Capture the cell that displays the provided text and extract its (X, Y) central coordinate. 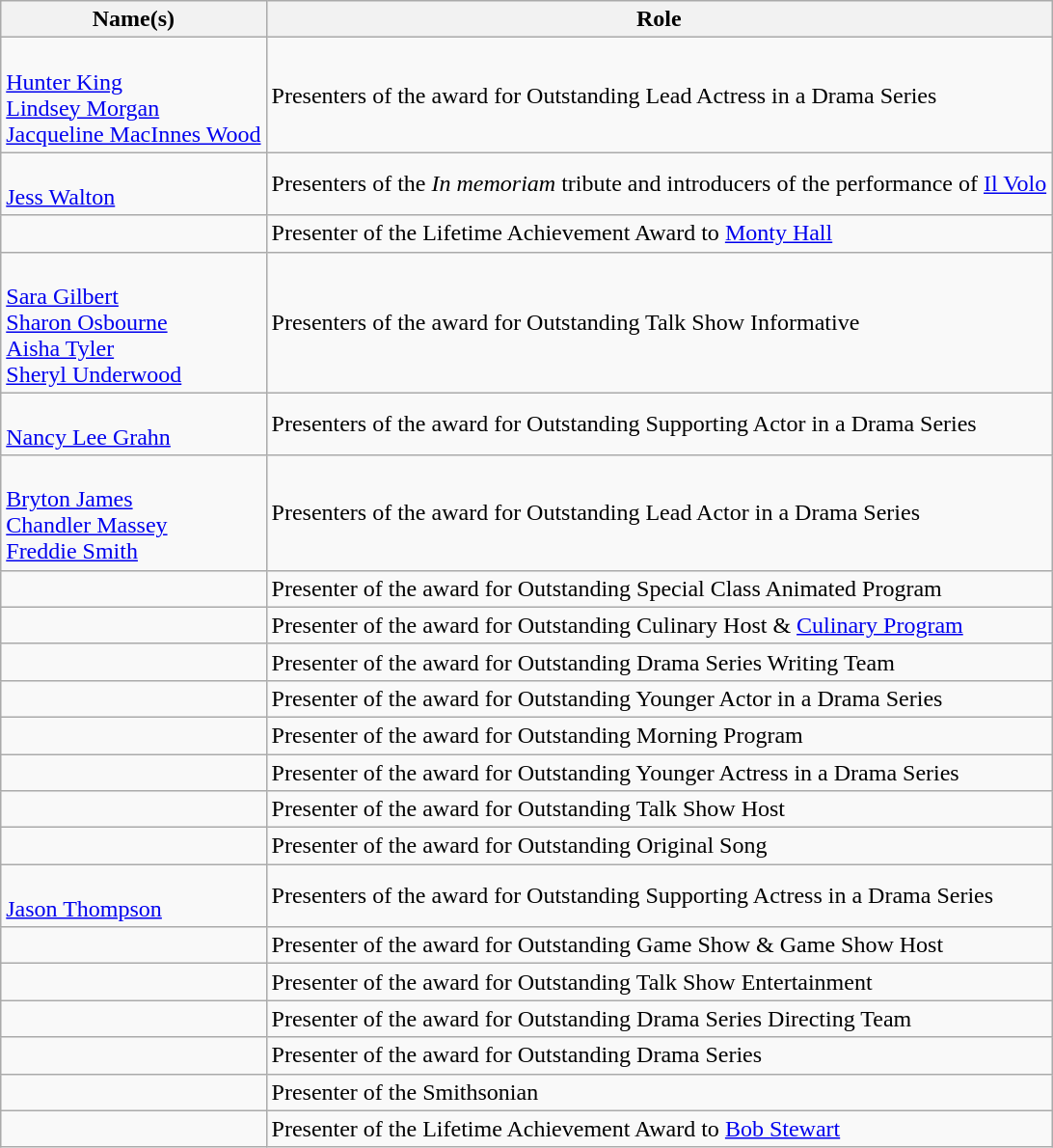
Name(s) (133, 19)
Presenters of the award for Outstanding Lead Actress in a Drama Series (660, 95)
Presenters of the award for Outstanding Supporting Actress in a Drama Series (660, 895)
Presenter of the Lifetime Achievement Award to Monty Hall (660, 233)
Presenters of the award for Outstanding Supporting Actor in a Drama Series (660, 424)
Presenter of the award for Outstanding Morning Program (660, 735)
Presenter of the award for Outstanding Special Class Animated Program (660, 588)
Presenter of the award for Outstanding Talk Show Entertainment (660, 982)
Presenter of the Lifetime Achievement Award to Bob Stewart (660, 1129)
Presenters of the award for Outstanding Lead Actor in a Drama Series (660, 513)
Presenter of the award for Outstanding Drama Series Writing Team (660, 662)
Presenter of the Smithsonian (660, 1092)
Bryton James Chandler Massey Freddie Smith (133, 513)
Presenter of the award for Outstanding Younger Actor in a Drama Series (660, 698)
Jason Thompson (133, 895)
Presenters of the In memoriam tribute and introducers of the performance of Il Volo (660, 183)
Presenter of the award for Outstanding Drama Series Directing Team (660, 1019)
Presenter of the award for Outstanding Game Show & Game Show Host (660, 945)
Hunter King Lindsey Morgan Jacqueline MacInnes Wood (133, 95)
Presenter of the award for Outstanding Younger Actress in a Drama Series (660, 773)
Sara Gilbert Sharon Osbourne Aisha Tyler Sheryl Underwood (133, 322)
Presenter of the award for Outstanding Drama Series (660, 1055)
Presenter of the award for Outstanding Talk Show Host (660, 809)
Presenters of the award for Outstanding Talk Show Informative (660, 322)
Presenter of the award for Outstanding Culinary Host & Culinary Program (660, 625)
Jess Walton (133, 183)
Role (660, 19)
Nancy Lee Grahn (133, 424)
Presenter of the award for Outstanding Original Song (660, 846)
